Extract the [x, y] coordinate from the center of the cell holding the provided text.  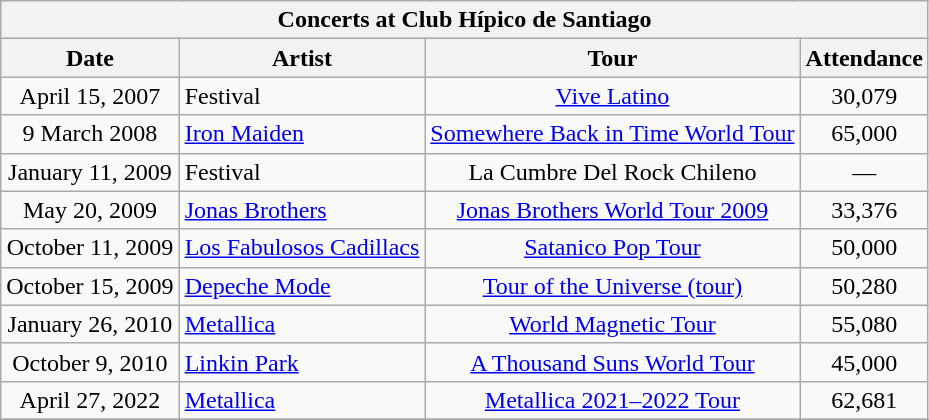
Attendance [864, 58]
Date [90, 58]
Tour [612, 58]
50,280 [864, 286]
Concerts at Club Hípico de Santiago [465, 20]
Depeche Mode [302, 286]
55,080 [864, 324]
January 11, 2009 [90, 172]
World Magnetic Tour [612, 324]
Jonas Brothers World Tour 2009 [612, 210]
Satanico Pop Tour [612, 248]
April 15, 2007 [90, 96]
50,000 [864, 248]
La Cumbre Del Rock Chileno [612, 172]
October 11, 2009 [90, 248]
— [864, 172]
May 20, 2009 [90, 210]
Iron Maiden [302, 134]
October 15, 2009 [90, 286]
Artist [302, 58]
9 March 2008 [90, 134]
A Thousand Suns World Tour [612, 362]
January 26, 2010 [90, 324]
45,000 [864, 362]
Linkin Park [302, 362]
October 9, 2010 [90, 362]
Somewhere Back in Time World Tour [612, 134]
Jonas Brothers [302, 210]
65,000 [864, 134]
30,079 [864, 96]
Vive Latino [612, 96]
April 27, 2022 [90, 400]
33,376 [864, 210]
Los Fabulosos Cadillacs [302, 248]
Tour of the Universe (tour) [612, 286]
Metallica 2021–2022 Tour [612, 400]
62,681 [864, 400]
